Search for the cell housing the specified text and yield its [x, y] center coordinate. 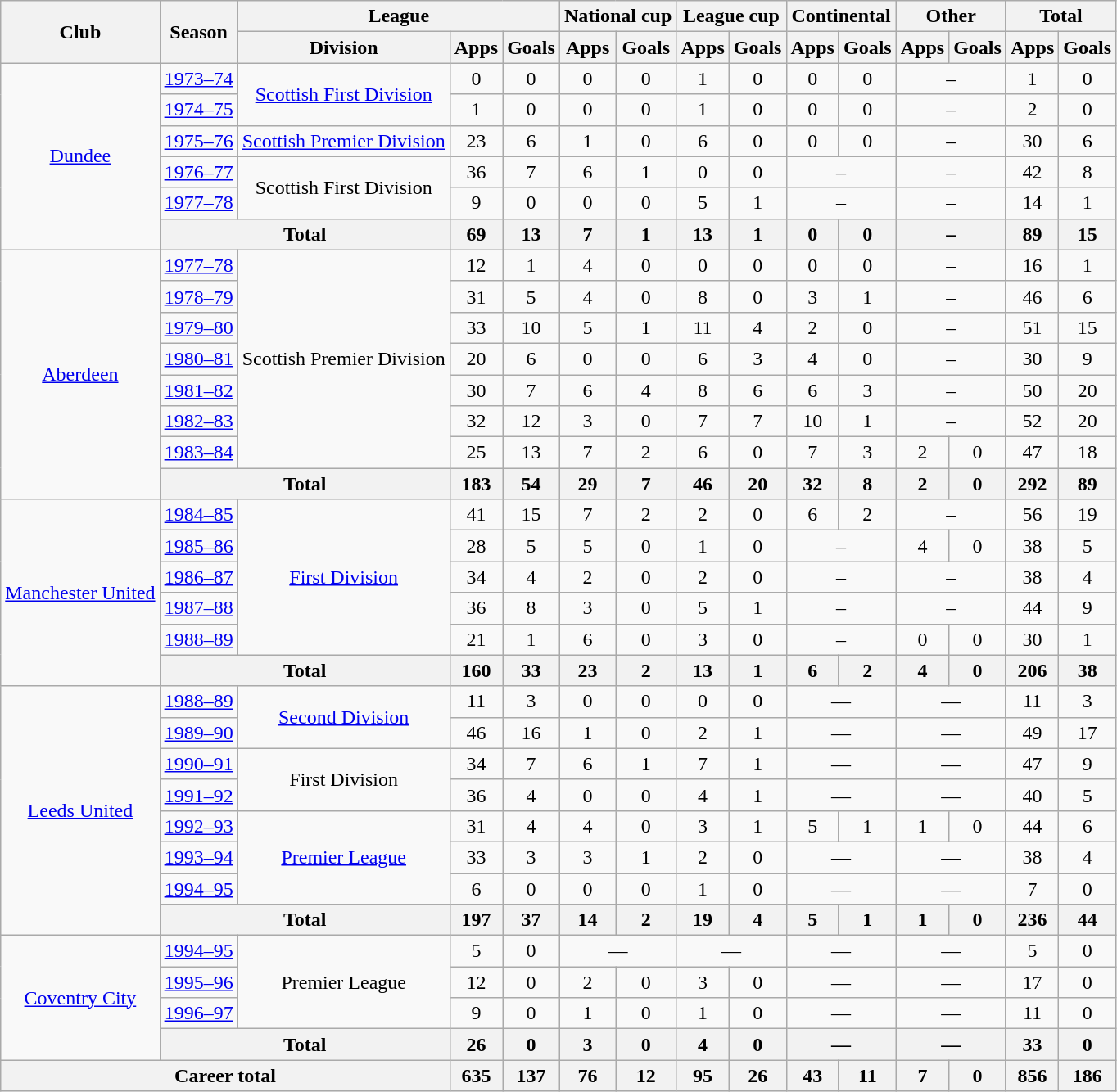
1985–86 [198, 546]
197 [476, 920]
50 [1032, 390]
Career total [225, 1076]
236 [1032, 920]
National cup [617, 16]
137 [531, 1076]
1973–74 [198, 79]
League [398, 16]
1983–84 [198, 453]
Season [198, 32]
1996–97 [198, 1013]
Second Division [344, 717]
69 [476, 234]
Manchester United [80, 593]
41 [476, 515]
292 [1032, 484]
Leeds United [80, 810]
Aberdeen [80, 374]
206 [1032, 670]
29 [587, 484]
1979–80 [198, 327]
25 [476, 453]
37 [531, 920]
856 [1032, 1076]
1980–81 [198, 359]
52 [1032, 422]
1995–96 [198, 982]
160 [476, 670]
183 [476, 484]
1991–92 [198, 795]
43 [812, 1076]
40 [1032, 795]
42 [1032, 172]
1978–79 [198, 296]
1984–85 [198, 515]
1989–90 [198, 733]
54 [531, 484]
1987–88 [198, 608]
Club [80, 32]
95 [703, 1076]
Dundee [80, 156]
1975–76 [198, 141]
1990–91 [198, 764]
49 [1032, 733]
Coventry City [80, 998]
Continental [841, 16]
Division [344, 47]
1992–93 [198, 826]
1981–82 [198, 390]
1993–94 [198, 857]
186 [1088, 1076]
51 [1032, 327]
21 [476, 639]
1982–83 [198, 422]
28 [476, 546]
635 [476, 1076]
Other [951, 16]
1974–75 [198, 110]
1986–87 [198, 577]
76 [587, 1076]
League cup [731, 16]
56 [1032, 515]
1976–77 [198, 172]
18 [1088, 453]
